Provide the [X, Y] coordinate of the cell's center where the given text is located.  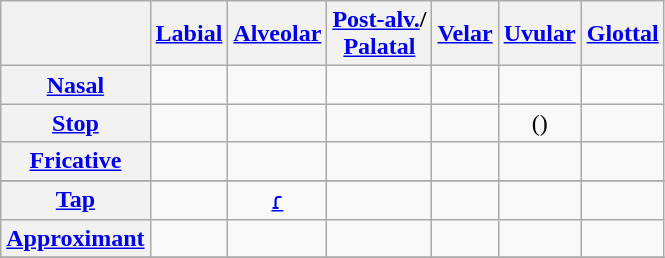
Labial [189, 34]
() [540, 123]
Nasal [76, 85]
Velar [465, 34]
Stop [76, 123]
Alveolar [278, 34]
Glottal [622, 34]
Post-alv./Palatal [380, 34]
Approximant [76, 239]
Tap [76, 200]
Uvular [540, 34]
ɾ [278, 200]
Fricative [76, 161]
